Search for the cell housing the specified text and yield its (x, y) center coordinate. 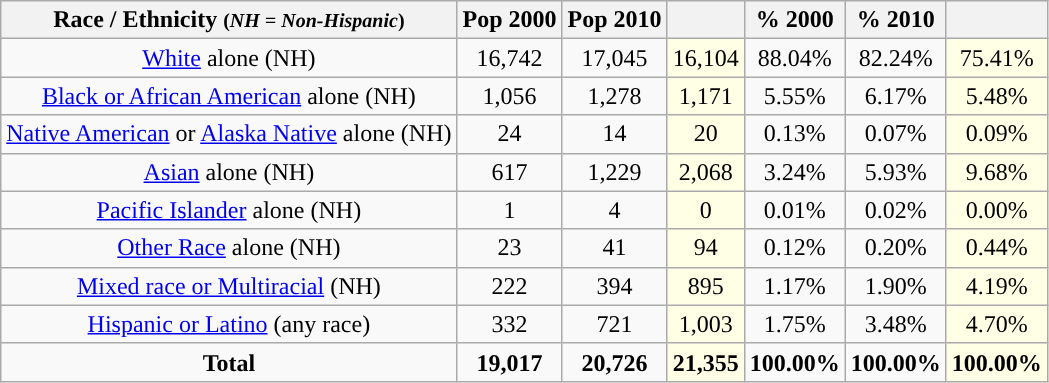
3.48% (896, 324)
0.09% (996, 134)
20,726 (614, 362)
Mixed race or Multiracial (NH) (229, 286)
0.07% (896, 134)
1.90% (896, 286)
20 (706, 134)
16,104 (706, 58)
0.01% (794, 210)
Black or African American alone (NH) (229, 96)
2,068 (706, 172)
Asian alone (NH) (229, 172)
0.00% (996, 210)
5.93% (896, 172)
222 (510, 286)
4.70% (996, 324)
94 (706, 248)
21,355 (706, 362)
24 (510, 134)
4.19% (996, 286)
17,045 (614, 58)
1,171 (706, 96)
Pacific Islander alone (NH) (229, 210)
Pop 2010 (614, 20)
16,742 (510, 58)
Total (229, 362)
0 (706, 210)
Pop 2000 (510, 20)
White alone (NH) (229, 58)
0.02% (896, 210)
1.17% (794, 286)
% 2010 (896, 20)
1,229 (614, 172)
Other Race alone (NH) (229, 248)
41 (614, 248)
% 2000 (794, 20)
4 (614, 210)
6.17% (896, 96)
3.24% (794, 172)
394 (614, 286)
Race / Ethnicity (NH = Non-Hispanic) (229, 20)
332 (510, 324)
82.24% (896, 58)
9.68% (996, 172)
88.04% (794, 58)
1,003 (706, 324)
1,278 (614, 96)
0.44% (996, 248)
Hispanic or Latino (any race) (229, 324)
0.20% (896, 248)
0.12% (794, 248)
19,017 (510, 362)
617 (510, 172)
Native American or Alaska Native alone (NH) (229, 134)
75.41% (996, 58)
721 (614, 324)
1.75% (794, 324)
1 (510, 210)
5.48% (996, 96)
14 (614, 134)
1,056 (510, 96)
5.55% (794, 96)
0.13% (794, 134)
895 (706, 286)
23 (510, 248)
